For the text-containing cell, return its midpoint in (x, y) coordinate format. 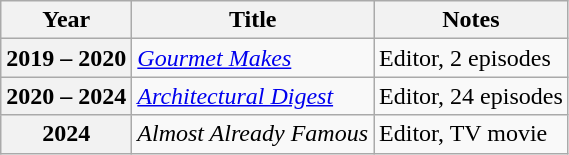
Editor, TV movie (472, 134)
Editor, 24 episodes (472, 96)
Architectural Digest (253, 96)
Year (66, 20)
Almost Already Famous (253, 134)
2019 – 2020 (66, 58)
Editor, 2 episodes (472, 58)
Title (253, 20)
2024 (66, 134)
Notes (472, 20)
2020 – 2024 (66, 96)
Gourmet Makes (253, 58)
